Find where the given text appears and provide that cell's center as [X, Y] coordinate. 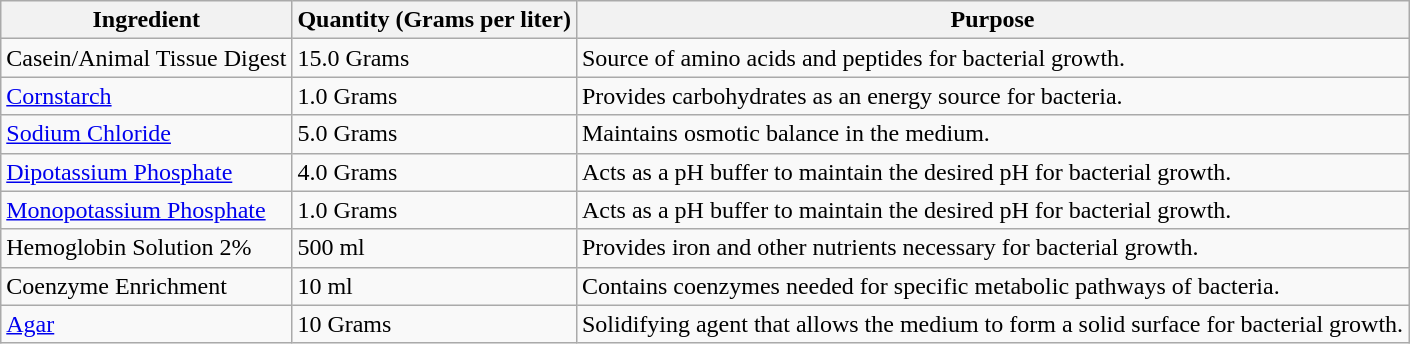
Coenzyme Enrichment [146, 286]
Provides carbohydrates as an energy source for bacteria. [992, 96]
Maintains osmotic balance in the medium. [992, 134]
Contains coenzymes needed for specific metabolic pathways of bacteria. [992, 286]
10 Grams [434, 324]
10 ml [434, 286]
Casein/Animal Tissue Digest [146, 58]
4.0 Grams [434, 172]
Source of amino acids and peptides for bacterial growth. [992, 58]
Monopotassium Phosphate [146, 210]
Ingredient [146, 20]
Quantity (Grams per liter) [434, 20]
Hemoglobin Solution 2% [146, 248]
Solidifying agent that allows the medium to form a solid surface for bacterial growth. [992, 324]
Cornstarch [146, 96]
Provides iron and other nutrients necessary for bacterial growth. [992, 248]
15.0 Grams [434, 58]
5.0 Grams [434, 134]
500 ml [434, 248]
Sodium Chloride [146, 134]
Dipotassium Phosphate [146, 172]
Purpose [992, 20]
Agar [146, 324]
